Pinpoint the cell where the given text exists, returning its (X, Y) midpoint coordinate. 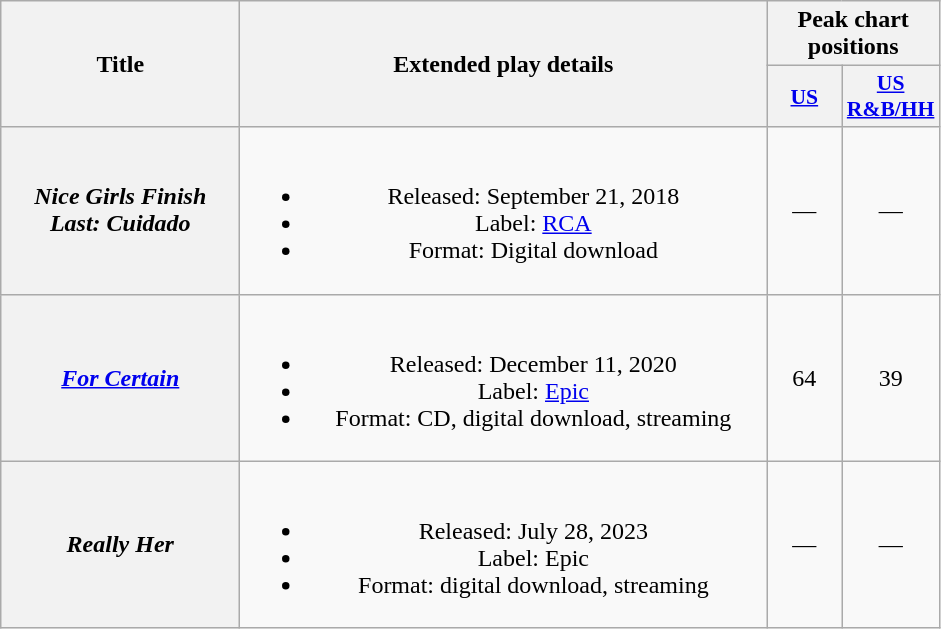
Released: September 21, 2018Label: RCAFormat: Digital download (504, 210)
For Certain (120, 378)
Really Her (120, 544)
Released: December 11, 2020Label: EpicFormat: CD, digital download, streaming (504, 378)
64 (804, 378)
39 (891, 378)
Title (120, 64)
USR&B/HH (891, 96)
US (804, 96)
Nice Girls Finish Last: Cuidado (120, 210)
Released: July 28, 2023Label: EpicFormat: digital download, streaming (504, 544)
Extended play details (504, 64)
Peak chart positions (854, 34)
